Provide the [X, Y] coordinate of the cell's center where the given text is located.  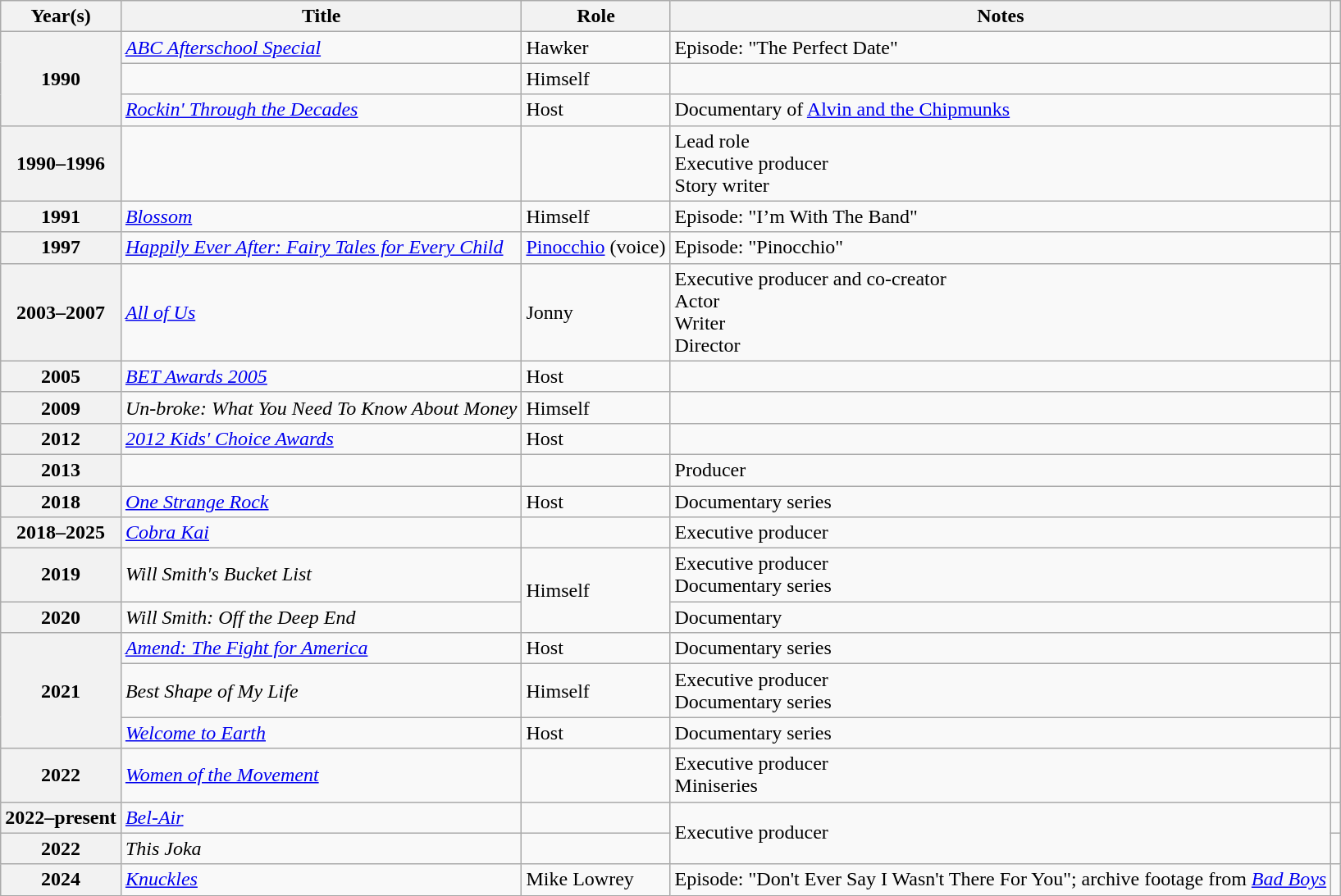
2012 Kids' Choice Awards [322, 439]
1997 [61, 248]
Lead roleExecutive producer Story writer [1001, 163]
Un-broke: What You Need To Know About Money [322, 407]
Women of the Movement [322, 775]
Producer [1001, 470]
Role [595, 16]
Notes [1001, 16]
2021 [61, 690]
Episode: "The Perfect Date" [1001, 48]
1990 [61, 79]
2018–2025 [61, 533]
Welcome to Earth [322, 733]
2012 [61, 439]
Year(s) [61, 16]
2005 [61, 376]
Hawker [595, 48]
ABC Afterschool Special [322, 48]
Happily Ever After: Fairy Tales for Every Child [322, 248]
2009 [61, 407]
Blossom [322, 216]
2022–present [61, 817]
Executive producer and co-creatorActor Writer Director [1001, 312]
Knuckles [322, 880]
Executive producerMiniseries [1001, 775]
Best Shape of My Life [322, 690]
Episode: "Pinocchio" [1001, 248]
1990–1996 [61, 163]
Title [322, 16]
Amend: The Fight for America [322, 648]
Pinocchio (voice) [595, 248]
Episode: "Don't Ever Say I Wasn't There For You"; archive footage from Bad Boys [1001, 880]
1991 [61, 216]
2024 [61, 880]
2018 [61, 501]
Jonny [595, 312]
2020 [61, 617]
Will Smith: Off the Deep End [322, 617]
Will Smith's Bucket List [322, 575]
Bel-Air [322, 817]
Documentary of Alvin and the Chipmunks [1001, 110]
One Strange Rock [322, 501]
This Joka [322, 848]
Cobra Kai [322, 533]
BET Awards 2005 [322, 376]
2019 [61, 575]
Rockin' Through the Decades [322, 110]
2013 [61, 470]
Mike Lowrey [595, 880]
Documentary [1001, 617]
All of Us [322, 312]
2003–2007 [61, 312]
Episode: "I’m With The Band" [1001, 216]
